Detect which cell encompasses the target text, then output its [X, Y] center coordinate. 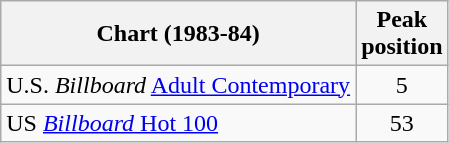
Peakposition [402, 34]
US Billboard Hot 100 [178, 123]
5 [402, 85]
U.S. Billboard Adult Contemporary [178, 85]
Chart (1983-84) [178, 34]
53 [402, 123]
